Identify which cell holds the provided text, then report its [X, Y] central coordinate. 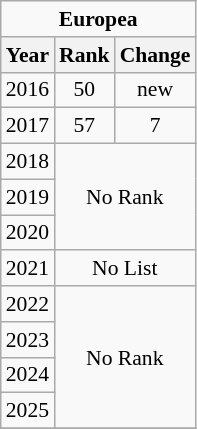
57 [84, 126]
Europea [98, 19]
2021 [28, 269]
2019 [28, 197]
2022 [28, 304]
2017 [28, 126]
Rank [84, 55]
2016 [28, 90]
7 [156, 126]
50 [84, 90]
Year [28, 55]
2023 [28, 340]
2020 [28, 233]
2024 [28, 375]
2018 [28, 162]
2025 [28, 411]
No List [124, 269]
new [156, 90]
Change [156, 55]
